Output the [X, Y] coordinate of the center of the cell containing the given text.  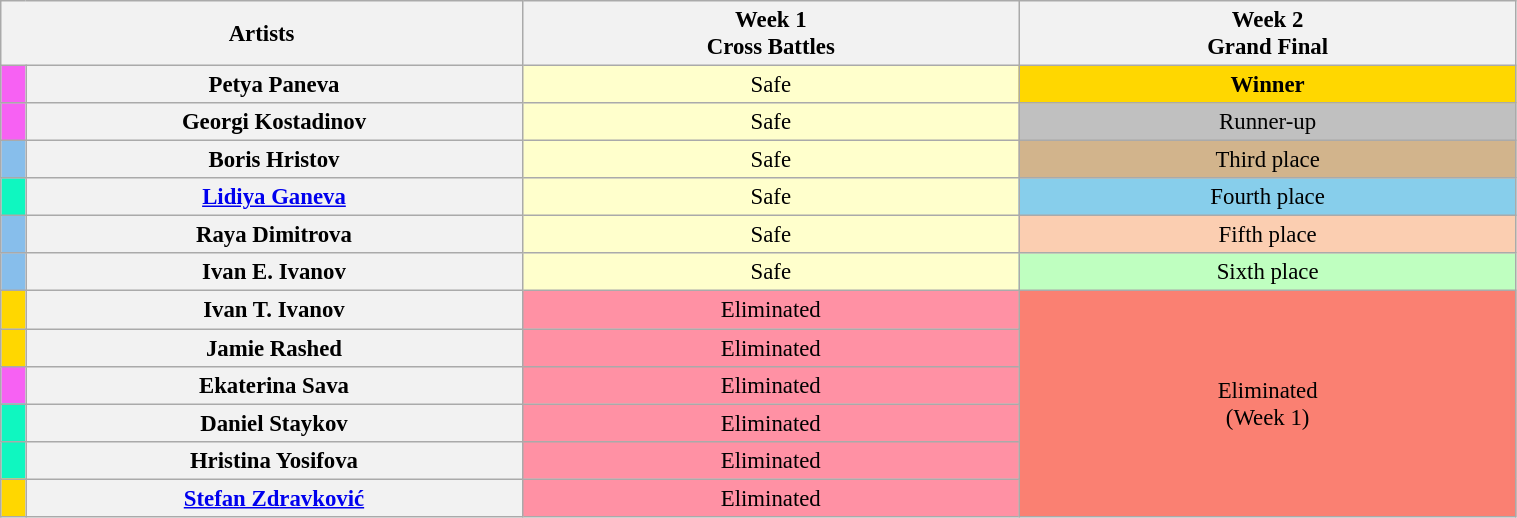
Ekaterina Sava [274, 385]
Ivan T. Ivanov [274, 310]
Week 1Cross Battles [770, 34]
Sixth place [1268, 273]
Raya Dimitrova [274, 235]
Runner-up [1268, 122]
Boris Hristov [274, 160]
Stefan Zdravković [274, 498]
Petya Paneva [274, 85]
Lidiya Ganeva [274, 197]
Winner [1268, 85]
Third place [1268, 160]
Ivan E. Ivanov [274, 273]
Artists [262, 34]
Daniel Staykov [274, 423]
Week 2Grand Final [1268, 34]
Hristina Yosifova [274, 460]
Georgi Kostadinov [274, 122]
Jamie Rashed [274, 348]
Fifth place [1268, 235]
Fourth place [1268, 197]
Eliminated(Week 1) [1268, 404]
